Return (X, Y) of the center of cell containing provided text 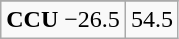
CCU −26.5 (64, 20)
54.5 (152, 20)
